Capture the cell that displays the provided text and extract its [X, Y] central coordinate. 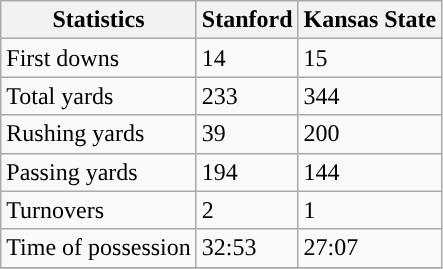
1 [370, 210]
200 [370, 134]
233 [247, 96]
Statistics [99, 20]
Time of possession [99, 248]
Stanford [247, 20]
First downs [99, 58]
39 [247, 134]
32:53 [247, 248]
15 [370, 58]
194 [247, 172]
27:07 [370, 248]
Kansas State [370, 20]
14 [247, 58]
Total yards [99, 96]
344 [370, 96]
2 [247, 210]
144 [370, 172]
Passing yards [99, 172]
Turnovers [99, 210]
Rushing yards [99, 134]
